Return the (X, Y) coordinate for the center point of the cell that contains the specified text.  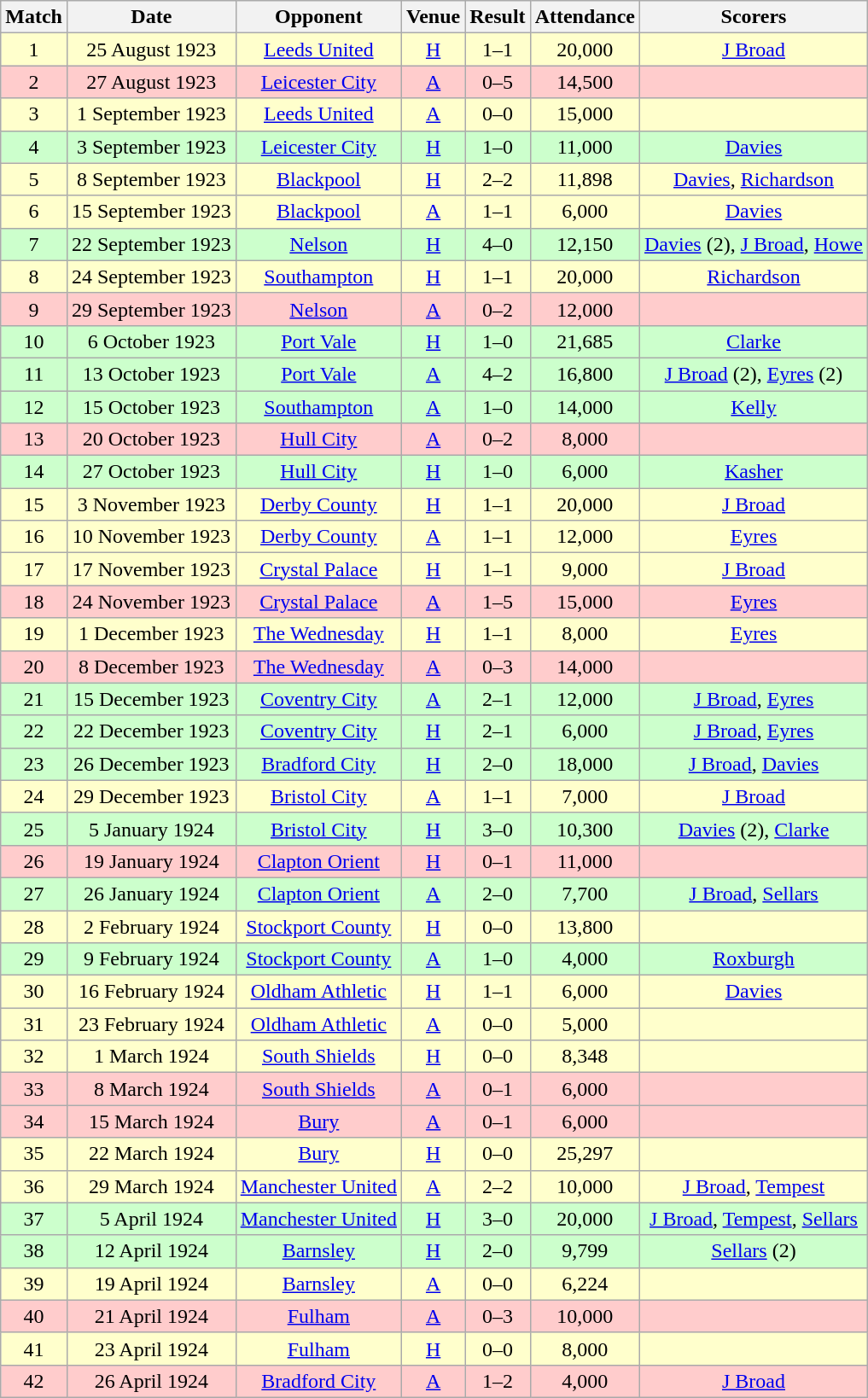
16 February 1924 (151, 992)
42 (34, 1381)
3 September 1923 (151, 147)
8 (34, 277)
1 March 1924 (151, 1057)
25,297 (585, 1154)
21 (34, 699)
31 (34, 1024)
18 (34, 602)
Attendance (585, 17)
5 (34, 179)
17 November 1923 (151, 569)
8,348 (585, 1057)
23 April 1924 (151, 1348)
3 November 1923 (151, 504)
35 (34, 1154)
7 (34, 244)
Match (34, 17)
25 (34, 829)
34 (34, 1121)
16 (34, 537)
20 October 1923 (151, 440)
27 (34, 894)
7,700 (585, 894)
J Broad, Tempest, Sellars (754, 1219)
21 April 1924 (151, 1316)
Result (498, 17)
2 (34, 82)
1 (34, 50)
27 October 1923 (151, 472)
Opponent (318, 17)
9,799 (585, 1251)
13,800 (585, 926)
14 (34, 472)
26 (34, 861)
16,800 (585, 374)
13 October 1923 (151, 374)
10 November 1923 (151, 537)
40 (34, 1316)
29 December 1923 (151, 796)
27 August 1923 (151, 82)
22 (34, 731)
36 (34, 1186)
24 (34, 796)
6,224 (585, 1284)
Davies (2), Clarke (754, 829)
22 March 1924 (151, 1154)
15 March 1924 (151, 1121)
26 December 1923 (151, 764)
29 March 1924 (151, 1186)
6 October 1923 (151, 341)
28 (34, 926)
7,000 (585, 796)
17 (34, 569)
41 (34, 1348)
32 (34, 1057)
8 December 1923 (151, 667)
14,500 (585, 82)
Venue (434, 17)
2 February 1924 (151, 926)
18,000 (585, 764)
Roxburgh (754, 959)
39 (34, 1284)
25 August 1923 (151, 50)
22 December 1923 (151, 731)
26 January 1924 (151, 894)
0–5 (498, 82)
29 September 1923 (151, 309)
Richardson (754, 277)
Sellars (2) (754, 1251)
15 (34, 504)
1–2 (498, 1381)
21,685 (585, 341)
4–2 (498, 374)
Davies, Richardson (754, 179)
20 (34, 667)
26 April 1924 (151, 1381)
24 November 1923 (151, 602)
J Broad, Davies (754, 764)
29 (34, 959)
1 December 1923 (151, 634)
23 February 1924 (151, 1024)
30 (34, 992)
9 (34, 309)
6 (34, 212)
5,000 (585, 1024)
11 (34, 374)
24 September 1923 (151, 277)
15 October 1923 (151, 407)
Davies (2), J Broad, Howe (754, 244)
Kelly (754, 407)
19 January 1924 (151, 861)
4 (34, 147)
8 March 1924 (151, 1089)
1 September 1923 (151, 114)
23 (34, 764)
Kasher (754, 472)
19 (34, 634)
1–5 (498, 602)
3 (34, 114)
Clarke (754, 341)
5 January 1924 (151, 829)
10 (34, 341)
11,898 (585, 179)
Scorers (754, 17)
9,000 (585, 569)
10,300 (585, 829)
19 April 1924 (151, 1284)
Date (151, 17)
4–0 (498, 244)
12 April 1924 (151, 1251)
J Broad, Tempest (754, 1186)
5 April 1924 (151, 1219)
33 (34, 1089)
38 (34, 1251)
8 September 1923 (151, 179)
13 (34, 440)
9 February 1924 (151, 959)
J Broad, Sellars (754, 894)
15 September 1923 (151, 212)
22 September 1923 (151, 244)
J Broad (2), Eyres (2) (754, 374)
15 December 1923 (151, 699)
12,150 (585, 244)
37 (34, 1219)
12 (34, 407)
